Extract the (x, y) coordinate from the center of the cell holding the provided text.  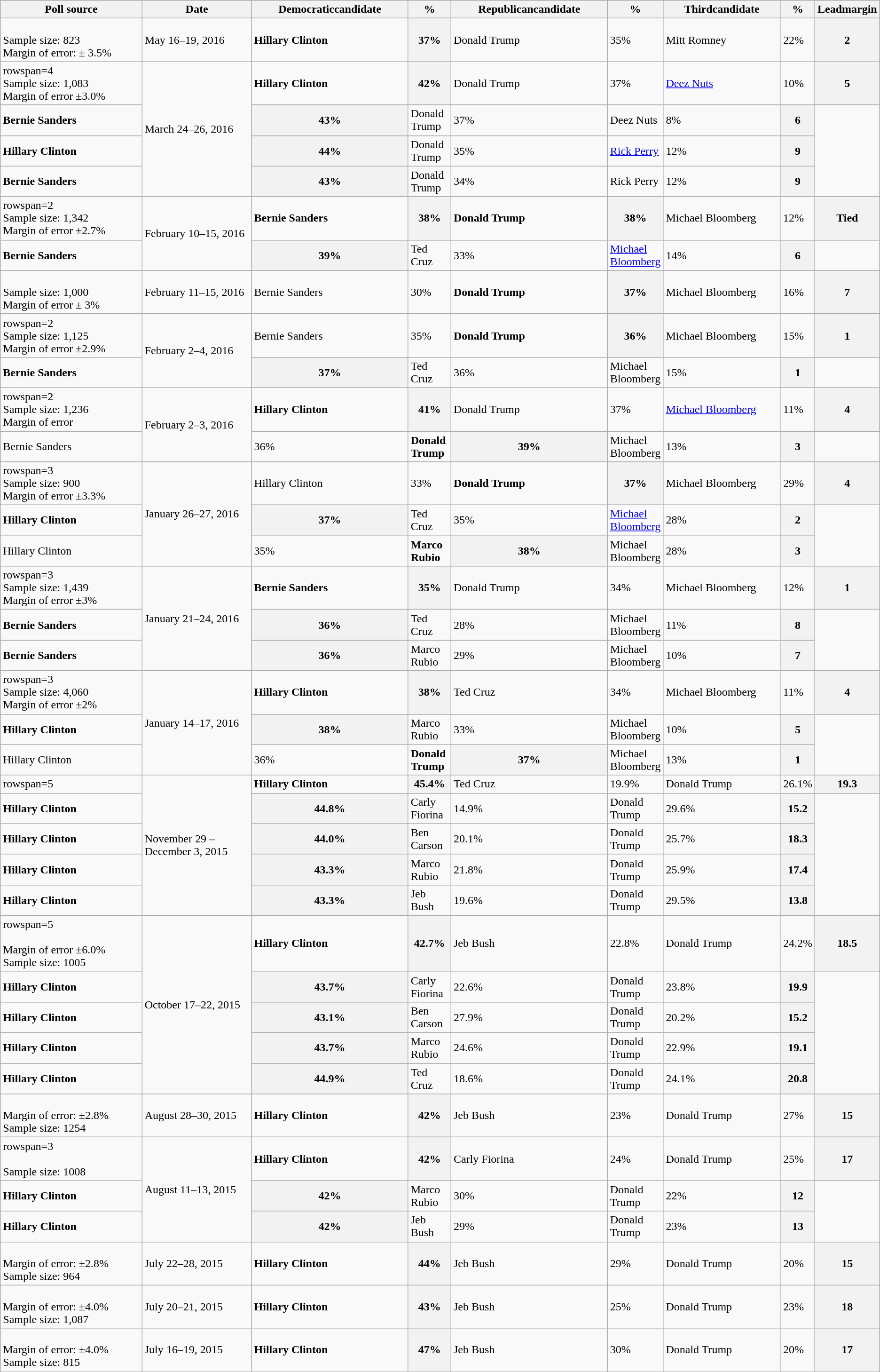
29.6% (722, 808)
16% (797, 292)
Democraticcandidate (330, 9)
20.1% (529, 839)
24.2% (797, 944)
21.8% (529, 869)
rowspan=3 Sample size: 900 Margin of error ±3.3% (71, 484)
Margin of error: ±4.0%Sample size: 1,087 (71, 1307)
rowspan=2 Sample size: 1,125 Margin of error ±2.9% (71, 335)
Date (196, 9)
Sample size: 1,000 Margin of error ± 3% (71, 292)
23.8% (722, 987)
February 10–15, 2016 (196, 233)
February 2–3, 2016 (196, 424)
July 22–28, 2015 (196, 1263)
27.9% (529, 1018)
rowspan=3 Sample size: 1008 (71, 1159)
August 28–30, 2015 (196, 1116)
Margin of error: ±2.8%Sample size: 1254 (71, 1116)
45.4% (430, 784)
August 11–13, 2015 (196, 1190)
rowspan=3 Sample size: 1,439 Margin of error ±3% (71, 588)
rowspan=2 Sample size: 1,342 Margin of error ±2.7% (71, 218)
17.4 (797, 869)
29.5% (722, 900)
12 (797, 1196)
July 16–19, 2015 (196, 1350)
18.6% (529, 1079)
July 20–21, 2015 (196, 1307)
Sample size: 823Margin of error: ± 3.5% (71, 40)
18.3 (797, 839)
Thirdcandidate (722, 9)
24% (636, 1159)
November 29 – December 3, 2015 (196, 845)
Republicancandidate (529, 9)
rowspan=2 Sample size: 1,236 Margin of error (71, 409)
19.9 (797, 987)
14.9% (529, 808)
42.7% (430, 944)
24.6% (529, 1048)
44.0% (330, 839)
Mitt Romney (722, 40)
January 21–24, 2016 (196, 619)
24.1% (722, 1079)
January 14–17, 2016 (196, 723)
May 16–19, 2016 (196, 40)
20.8 (797, 1079)
13 (797, 1227)
Margin of error: ±2.8%Sample size: 964 (71, 1263)
Poll source (71, 9)
13.8 (797, 900)
20.2% (722, 1018)
rowspan=5 (71, 784)
18.5 (847, 944)
19.6% (529, 900)
19.9% (636, 784)
14% (722, 255)
March 24–26, 2016 (196, 129)
Tied (847, 218)
25.7% (722, 839)
22.8% (636, 944)
44.8% (330, 808)
19.3 (847, 784)
26.1% (797, 784)
February 11–15, 2016 (196, 292)
8% (722, 120)
41% (430, 409)
27% (797, 1116)
October 17–22, 2015 (196, 1005)
Leadmargin (847, 9)
rowspan=4 Sample size: 1,083Margin of error ±3.0% (71, 83)
rowspan=5 Margin of error ±6.0%Sample size: 1005 (71, 944)
44.9% (330, 1079)
18 (847, 1307)
8 (797, 625)
January 26–27, 2016 (196, 514)
February 2–4, 2016 (196, 351)
25.9% (722, 869)
47% (430, 1350)
22.6% (529, 987)
19.1 (797, 1048)
Margin of error: ±4.0%Sample size: 815 (71, 1350)
rowspan=3 Sample size: 4,060 Margin of error ±2% (71, 692)
22.9% (722, 1048)
43.1% (330, 1018)
